Capture the cell that displays the provided text and extract its (X, Y) central coordinate. 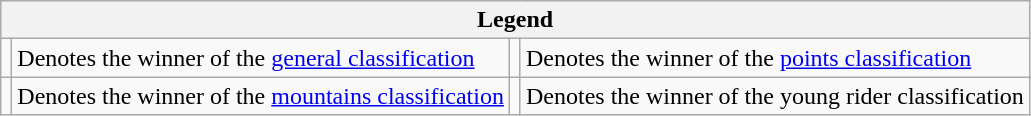
Legend (516, 20)
Denotes the winner of the mountains classification (261, 96)
Denotes the winner of the young rider classification (774, 96)
Denotes the winner of the points classification (774, 58)
Denotes the winner of the general classification (261, 58)
